Scan for the cell matching the given text and deliver its [X, Y] coordinate at center. 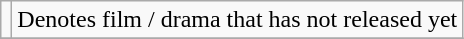
Denotes film / drama that has not released yet [238, 20]
